Scan for the cell matching the given text and deliver its [X, Y] coordinate at center. 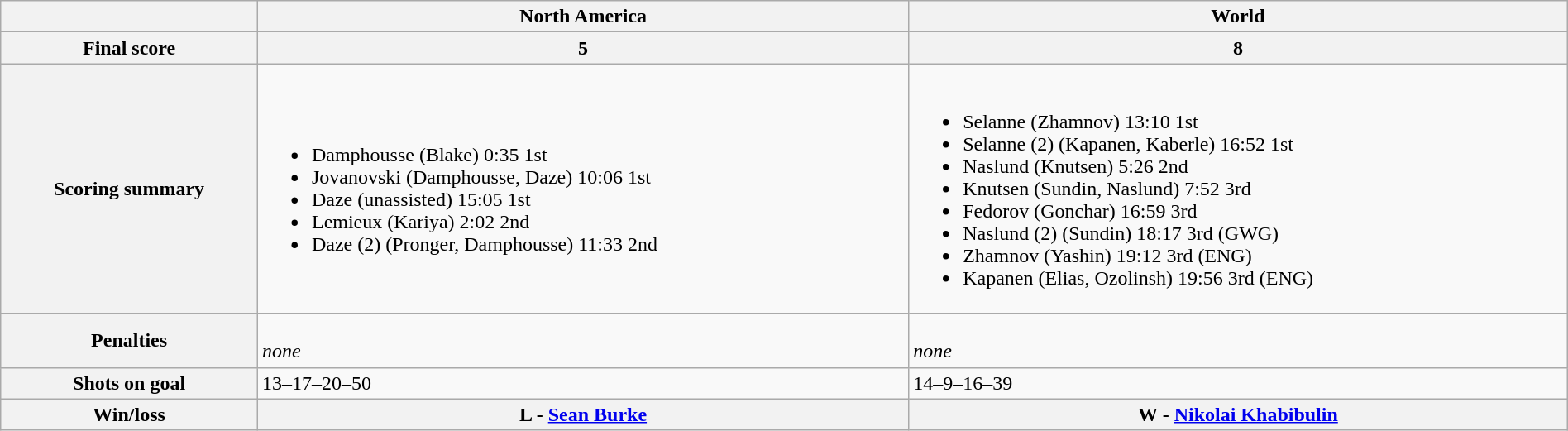
W - Nikolai Khabibulin [1239, 414]
L - Sean Burke [582, 414]
World [1239, 17]
Shots on goal [129, 383]
Final score [129, 48]
North America [582, 17]
5 [582, 48]
14–9–16–39 [1239, 383]
Penalties [129, 341]
13–17–20–50 [582, 383]
Win/loss [129, 414]
Scoring summary [129, 189]
8 [1239, 48]
